From the cell containing the given text, extract its center point as [X, Y] coordinate. 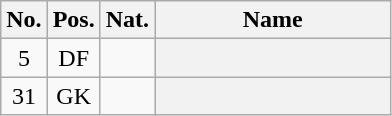
5 [24, 58]
No. [24, 20]
Pos. [74, 20]
Nat. [127, 20]
31 [24, 96]
DF [74, 58]
Name [273, 20]
GK [74, 96]
